Scan for the cell matching the given text and deliver its (X, Y) coordinate at center. 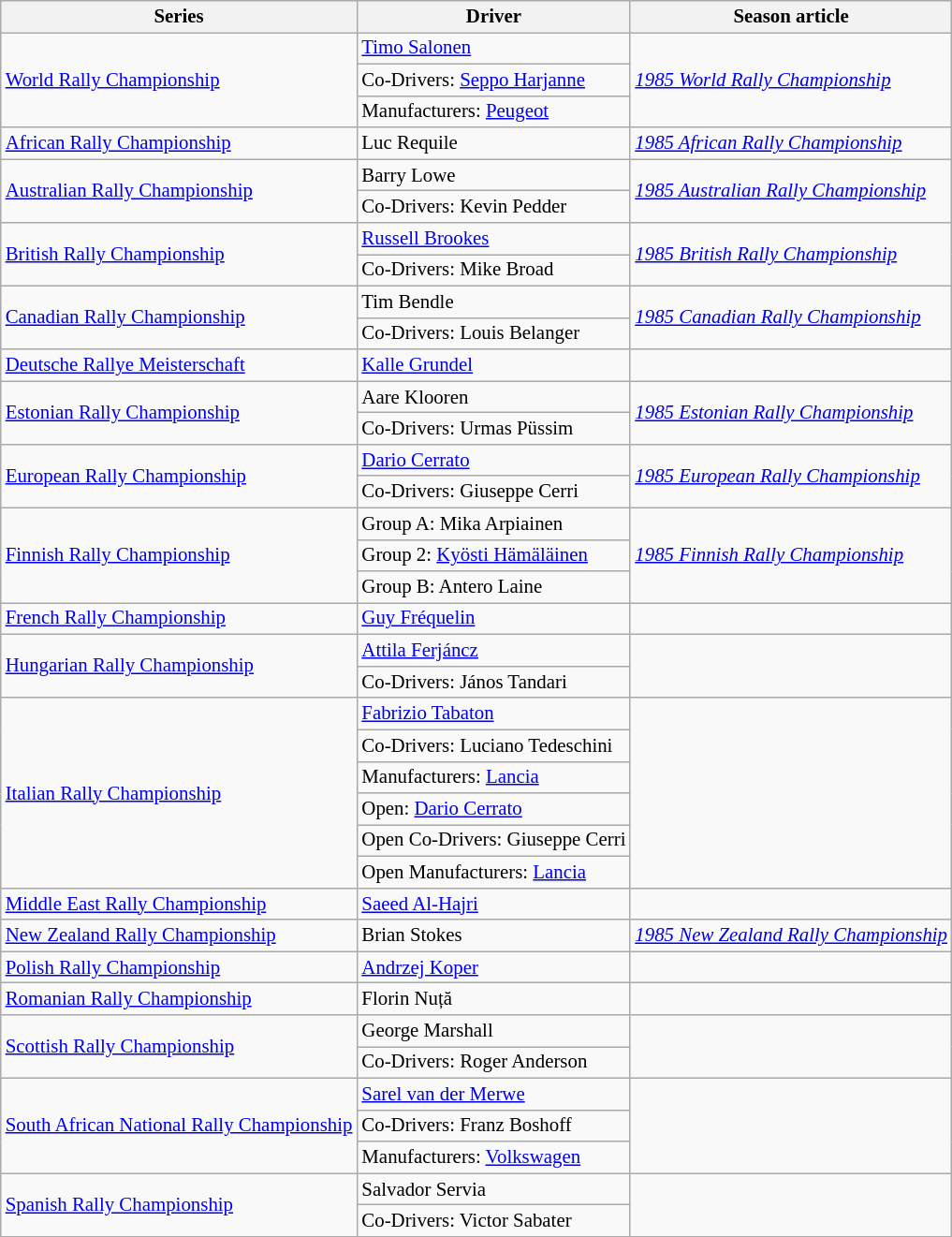
1985 New Zealand Rally Championship (791, 935)
Salvador Servia (493, 1189)
Manufacturers: Peugeot (493, 111)
Open: Dario Cerrato (493, 809)
Guy Fréquelin (493, 619)
Barry Lowe (493, 175)
1985 British Rally Championship (791, 255)
Russell Brookes (493, 239)
1985 Estonian Rally Championship (791, 413)
1985 European Rally Championship (791, 476)
Group 2: Kyösti Hämäläinen (493, 555)
Manufacturers: Volkswagen (493, 1157)
Finnish Rally Championship (180, 555)
Open Manufacturers: Lancia (493, 872)
Dario Cerrato (493, 460)
Hungarian Rally Championship (180, 667)
Manufacturers: Lancia (493, 777)
Polish Rally Championship (180, 967)
Season article (791, 17)
Kalle Grundel (493, 365)
Driver (493, 17)
Co-Drivers: Roger Anderson (493, 1063)
Estonian Rally Championship (180, 413)
1985 Australian Rally Championship (791, 191)
Sarel van der Merwe (493, 1094)
Co-Drivers: János Tandari (493, 682)
Co-Drivers: Franz Boshoff (493, 1126)
Co-Drivers: Kevin Pedder (493, 207)
1985 Finnish Rally Championship (791, 555)
Australian Rally Championship (180, 191)
Co-Drivers: Giuseppe Cerri (493, 492)
Andrzej Koper (493, 967)
World Rally Championship (180, 80)
George Marshall (493, 1031)
Timo Salonen (493, 48)
1985 Canadian Rally Championship (791, 317)
European Rally Championship (180, 476)
Tim Bendle (493, 302)
Co-Drivers: Luciano Tedeschini (493, 745)
Group B: Antero Laine (493, 587)
African Rally Championship (180, 143)
Florin Nuță (493, 999)
Attila Ferjáncz (493, 651)
Co-Drivers: Victor Sabater (493, 1221)
Scottish Rally Championship (180, 1047)
Fabrizio Tabaton (493, 714)
Saeed Al-Hajri (493, 904)
Brian Stokes (493, 935)
Co-Drivers: Mike Broad (493, 270)
1985 African Rally Championship (791, 143)
Co-Drivers: Seppo Harjanne (493, 80)
Co-Drivers: Louis Belanger (493, 333)
New Zealand Rally Championship (180, 935)
Spanish Rally Championship (180, 1205)
Italian Rally Championship (180, 792)
Canadian Rally Championship (180, 317)
Middle East Rally Championship (180, 904)
French Rally Championship (180, 619)
Aare Klooren (493, 397)
South African National Rally Championship (180, 1126)
Group A: Mika Arpiainen (493, 523)
Deutsche Rallye Meisterschaft (180, 365)
Co-Drivers: Urmas Püssim (493, 429)
Luc Requile (493, 143)
Romanian Rally Championship (180, 999)
British Rally Championship (180, 255)
Open Co-Drivers: Giuseppe Cerri (493, 841)
1985 World Rally Championship (791, 80)
Series (180, 17)
